Identify which cell holds the provided text, then report its (X, Y) central coordinate. 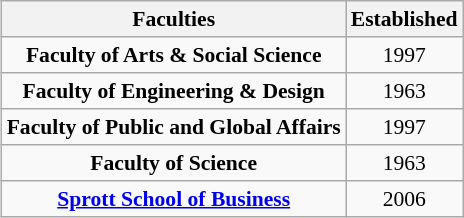
2006 (404, 199)
Faculty of Public and Global Affairs (174, 127)
Sprott School of Business (174, 199)
Faculties (174, 19)
Established (404, 19)
Faculty of Engineering & Design (174, 91)
Faculty of Science (174, 163)
Faculty of Arts & Social Science (174, 55)
